Scan for the cell matching the given text and deliver its [x, y] coordinate at center. 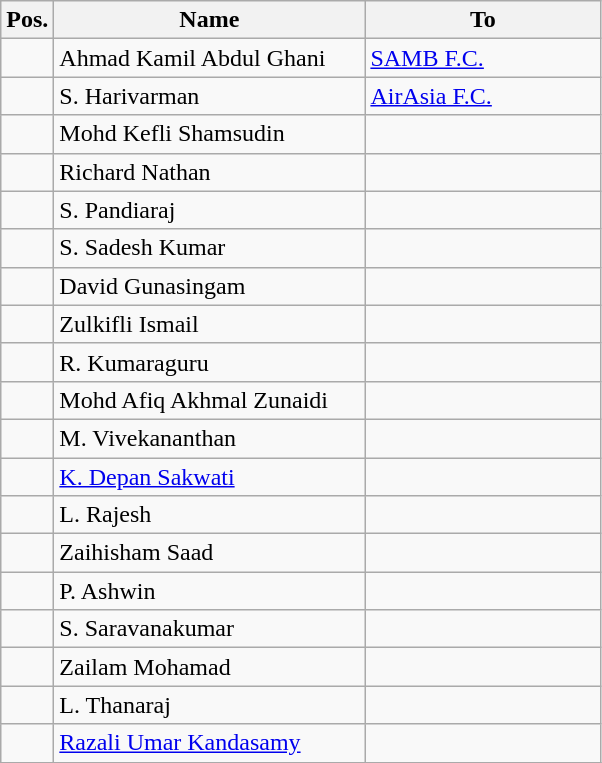
Zulkifli Ismail [210, 324]
S. Pandiaraj [210, 210]
L. Rajesh [210, 515]
Mohd Afiq Akhmal Zunaidi [210, 400]
Mohd Kefli Shamsudin [210, 134]
S. Sadesh Kumar [210, 248]
Razali Umar Kandasamy [210, 743]
David Gunasingam [210, 286]
Ahmad Kamil Abdul Ghani [210, 58]
S. Saravanakumar [210, 629]
Name [210, 20]
L. Thanaraj [210, 705]
R. Kumaraguru [210, 362]
P. Ashwin [210, 591]
AirAsia F.C. [483, 96]
SAMB F.C. [483, 58]
Zaihisham Saad [210, 553]
K. Depan Sakwati [210, 477]
Pos. [28, 20]
Zailam Mohamad [210, 667]
To [483, 20]
M. Vivekananthan [210, 438]
Richard Nathan [210, 172]
S. Harivarman [210, 96]
